Pinpoint the cell where the given text exists, returning its (x, y) midpoint coordinate. 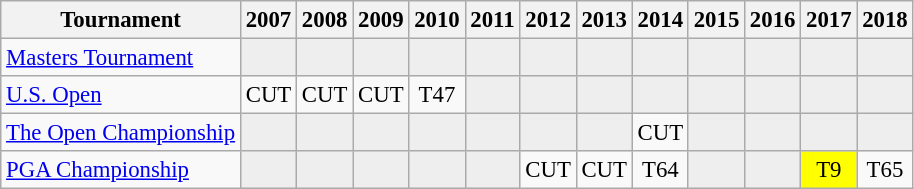
U.S. Open (121, 95)
2017 (829, 20)
2008 (325, 20)
2007 (268, 20)
T47 (437, 95)
2016 (773, 20)
2010 (437, 20)
Masters Tournament (121, 58)
2012 (548, 20)
2018 (885, 20)
The Open Championship (121, 133)
Tournament (121, 20)
T64 (660, 170)
2015 (716, 20)
T9 (829, 170)
PGA Championship (121, 170)
2009 (381, 20)
T65 (885, 170)
2011 (492, 20)
2013 (604, 20)
2014 (660, 20)
